Locate the cell with the specified text and output its (x, y) center coordinate. 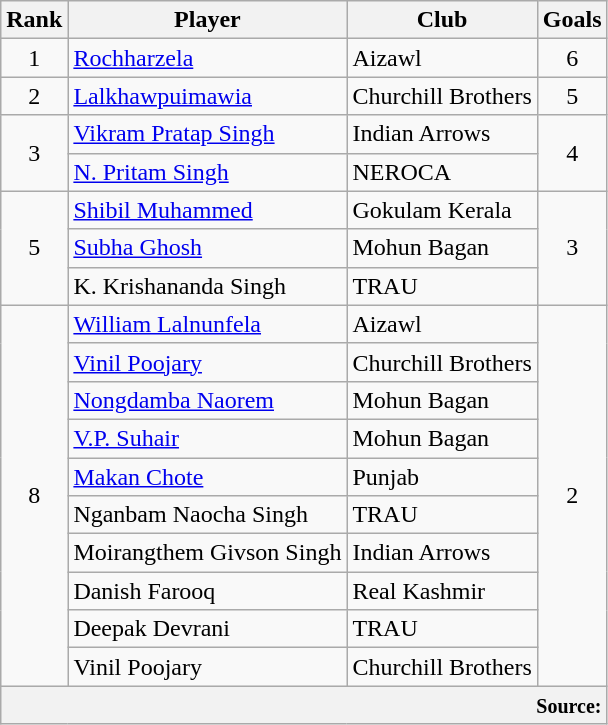
NEROCA (442, 172)
Source: (304, 705)
K. Krishananda Singh (208, 286)
Gokulam Kerala (442, 210)
Shibil Muhammed (208, 210)
Subha Ghosh (208, 248)
4 (572, 153)
Rochharzela (208, 58)
Danish Farooq (208, 591)
William Lalnunfela (208, 324)
Club (442, 20)
6 (572, 58)
1 (34, 58)
Nongdamba Naorem (208, 400)
N. Pritam Singh (208, 172)
Goals (572, 20)
V.P. Suhair (208, 438)
8 (34, 496)
Nganbam Naocha Singh (208, 515)
Vikram Pratap Singh (208, 134)
Makan Chote (208, 477)
Player (208, 20)
Rank (34, 20)
Deepak Devrani (208, 629)
Punjab (442, 477)
Moirangthem Givson Singh (208, 553)
Real Kashmir (442, 591)
Lalkhawpuimawia (208, 96)
